Pinpoint the cell where the given text exists, returning its [x, y] midpoint coordinate. 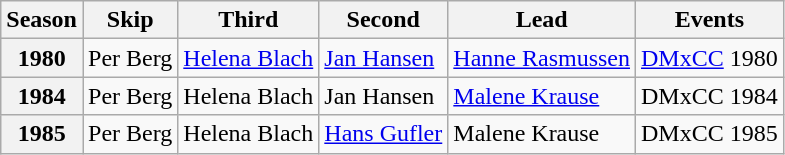
1980 [42, 58]
Skip [130, 20]
Hans Gufler [384, 134]
Second [384, 20]
Hanne Rasmussen [542, 58]
DMxCC 1985 [710, 134]
Third [248, 20]
Lead [542, 20]
DMxCC 1984 [710, 96]
1985 [42, 134]
Season [42, 20]
DMxCC 1980 [710, 58]
1984 [42, 96]
Events [710, 20]
